Return the [x, y] coordinate for the center point of the cell that contains the specified text.  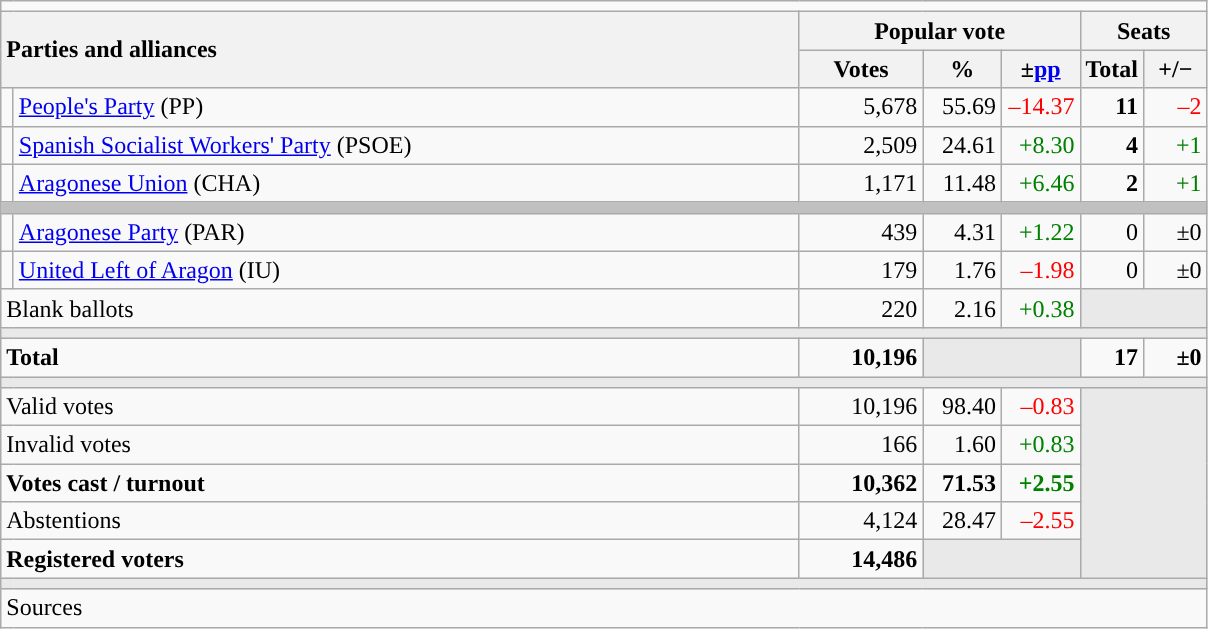
% [962, 69]
28.47 [962, 521]
10,362 [861, 483]
11.48 [962, 183]
2,509 [861, 145]
United Left of Aragon (IU) [406, 270]
1.76 [962, 270]
Registered voters [400, 559]
4 [1112, 145]
Seats [1144, 31]
Spanish Socialist Workers' Party (PSOE) [406, 145]
±pp [1040, 69]
+0.38 [1040, 308]
439 [861, 232]
+0.83 [1040, 445]
98.40 [962, 407]
2 [1112, 183]
2.16 [962, 308]
Abstentions [400, 521]
+/− [1176, 69]
+1.22 [1040, 232]
5,678 [861, 107]
24.61 [962, 145]
11 [1112, 107]
179 [861, 270]
71.53 [962, 483]
Popular vote [940, 31]
–14.37 [1040, 107]
–0.83 [1040, 407]
1,171 [861, 183]
Invalid votes [400, 445]
55.69 [962, 107]
4.31 [962, 232]
Aragonese Party (PAR) [406, 232]
Blank ballots [400, 308]
–2 [1176, 107]
1.60 [962, 445]
People's Party (PP) [406, 107]
–2.55 [1040, 521]
Sources [604, 608]
Parties and alliances [400, 50]
166 [861, 445]
+6.46 [1040, 183]
Votes cast / turnout [400, 483]
–1.98 [1040, 270]
220 [861, 308]
Valid votes [400, 407]
+8.30 [1040, 145]
Votes [861, 69]
14,486 [861, 559]
Aragonese Union (CHA) [406, 183]
4,124 [861, 521]
17 [1112, 357]
+2.55 [1040, 483]
